Search for the cell housing the specified text and yield its [X, Y] center coordinate. 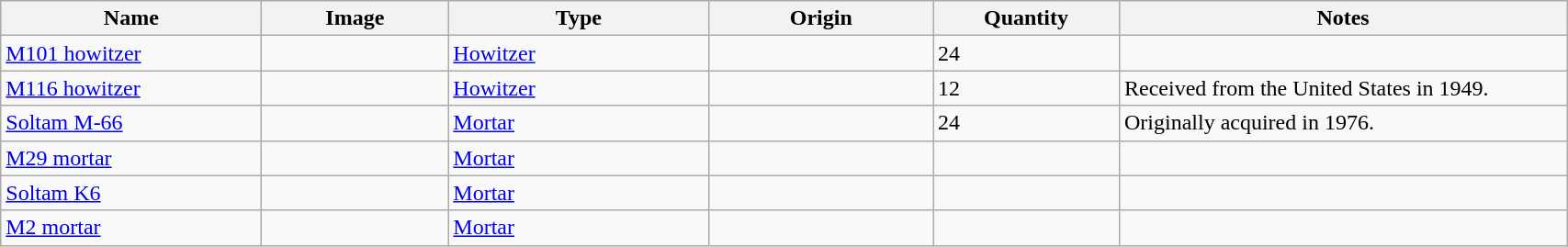
M2 mortar [131, 228]
M101 howitzer [131, 53]
Origin [821, 18]
Originally acquired in 1976. [1343, 123]
Quantity [1027, 18]
M116 howitzer [131, 88]
Type [579, 18]
Soltam K6 [131, 193]
M29 mortar [131, 158]
12 [1027, 88]
Received from the United States in 1949. [1343, 88]
Notes [1343, 18]
Soltam M-66 [131, 123]
Name [131, 18]
Image [355, 18]
